Extract the (x, y) coordinate from the center of the cell holding the provided text.  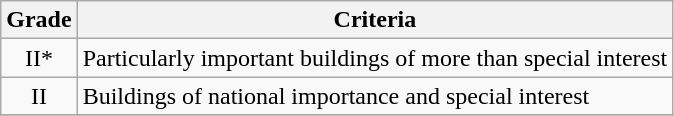
Criteria (375, 20)
Buildings of national importance and special interest (375, 96)
Particularly important buildings of more than special interest (375, 58)
Grade (39, 20)
II* (39, 58)
II (39, 96)
